Scan for the cell matching the given text and deliver its (x, y) coordinate at center. 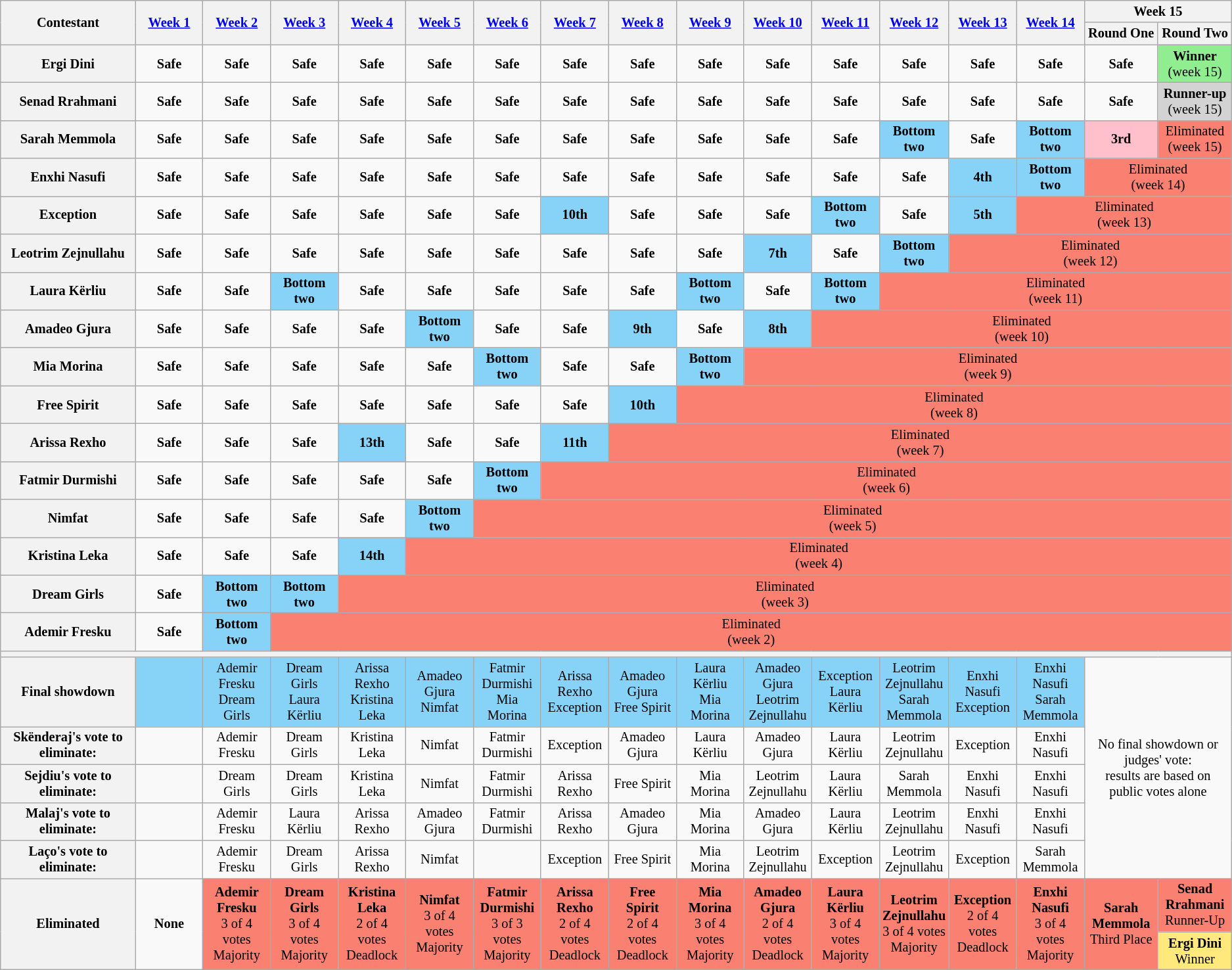
Ademir Fresku 3 of 4 votes Majority (237, 924)
Eliminated (week 14) (1158, 177)
Round Two (1195, 34)
No final showdown or judges' vote:results are based on public votes alone (1158, 768)
Free Spirit 2 of 4 votes Deadlock (643, 924)
Amadeo GjuraLeotrim Zejnullahu (778, 692)
Kristina Leka 2 of 4 votes Deadlock (372, 924)
Arissa RexhoException (574, 692)
None (170, 924)
Enxhi NasufiException (983, 692)
Final showdown (68, 692)
Amadeo GjuraNimfat (440, 692)
Laura Kërliu 3 of 4 votes Majority (845, 924)
Week 14 (1050, 22)
Week 8 (643, 22)
Contestant (68, 22)
Runner-up (week 15) (1195, 101)
Week 7 (574, 22)
Eliminated (week 2) (752, 632)
Arissa Rexho 2 of 4 votes Deadlock (574, 924)
Laço's vote to eliminate: (68, 859)
Week 11 (845, 22)
Ergi Dini Winner (1195, 951)
11th (574, 442)
Amadeo Gjura 2 of 4 votes Deadlock (778, 924)
Week 5 (440, 22)
Eliminated (week 6) (886, 480)
Eliminated (week 12) (1091, 253)
Skënderaj's vote to eliminate: (68, 745)
Amadeo GjuraFree Spirit (643, 692)
Enxhi NasufiSarah Memmola (1050, 692)
9th (643, 329)
Laura Kërliu Mia Morina (710, 692)
Ademir FreskuDream Girls (237, 692)
Malaj's vote to eliminate: (68, 821)
Week 13 (983, 22)
Fatmir DurmishiMia Morina (507, 692)
Eliminated (week 10) (1022, 329)
Dream GirlsLaura Kërliu (305, 692)
Eliminated (week 5) (852, 519)
Fatmir Durmishi 3 of 3 votes Majority (507, 924)
Week 2 (237, 22)
Eliminated (week 7) (920, 442)
Senad Rrahmani (68, 101)
Leotrim Zejnullahu 3 of 4 votes Majority (914, 924)
8th (778, 329)
Week 3 (305, 22)
Dream Girls 3 of 4 votes Majority (305, 924)
Eliminated (68, 924)
Eliminated (week 11) (1055, 291)
Week 9 (710, 22)
3rd (1121, 139)
Nimfat 3 of 4 votes Majority (440, 924)
4th (983, 177)
Week 1 (170, 22)
Leotrim ZejnullahuSarah Memmola (914, 692)
Eliminated (week 8) (954, 405)
Eliminated (week 4) (819, 556)
Week 6 (507, 22)
Eliminated(week 15) (1195, 139)
Week 15 (1158, 11)
ExceptionLaura Kërliu (845, 692)
Exception 2 of 4 votes Deadlock (983, 924)
Winner (week 15) (1195, 64)
Week 4 (372, 22)
Eliminated (week 3) (785, 594)
14th (372, 556)
Senad Rrahmani Runner-Up (1195, 905)
Enxhi Nasufi 3 of 4 votes Majority (1050, 924)
Sejdiu's vote to eliminate: (68, 783)
Round One (1121, 34)
7th (778, 253)
13th (372, 442)
Week 12 (914, 22)
5th (983, 215)
Arissa RexhoKristina Leka (372, 692)
Eliminated (week 13) (1124, 215)
Week 10 (778, 22)
Sarah Memmola Third Place (1121, 924)
Mia Morina 3 of 4 votes Majority (710, 924)
Ergi Dini (68, 64)
Eliminated (week 9) (988, 367)
